For the text-containing cell, return its midpoint in (X, Y) coordinate format. 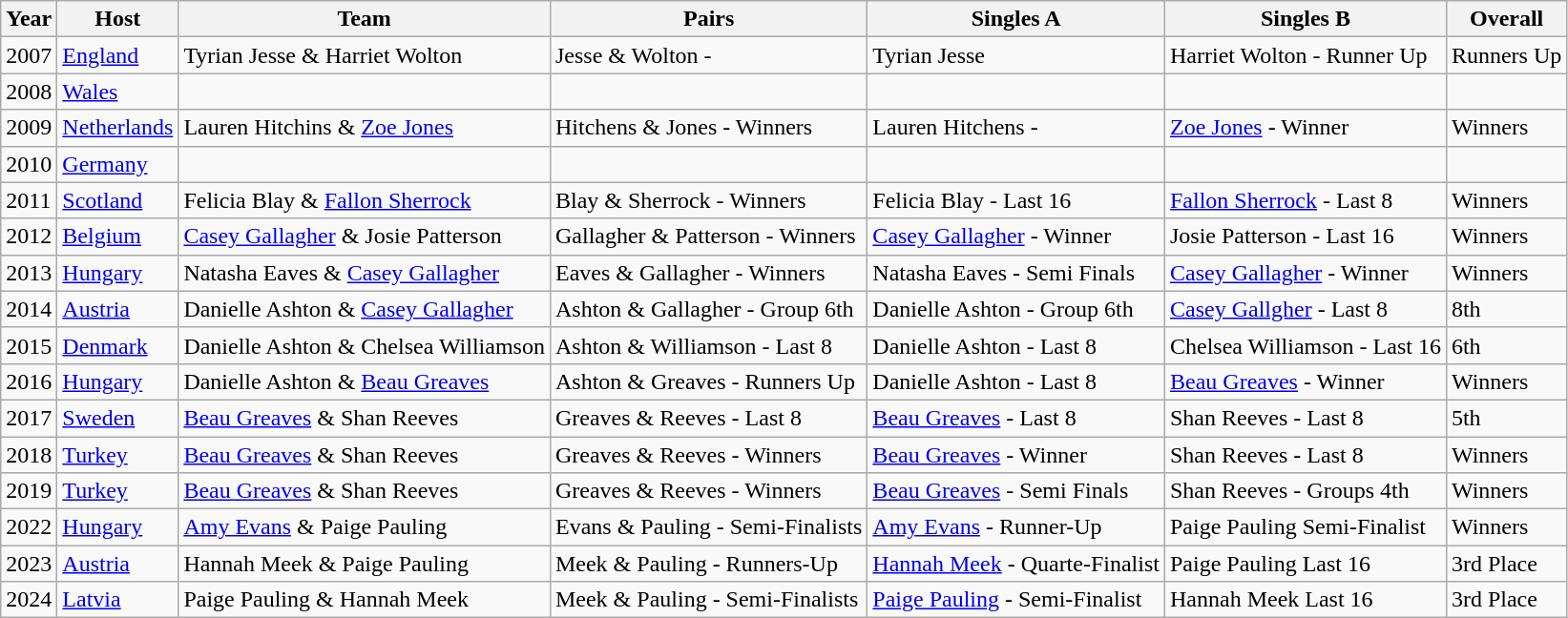
Tyrian Jesse & Harriet Wolton (365, 55)
Natasha Eaves - Semi Finals (1016, 273)
2024 (29, 600)
2008 (29, 92)
Danielle Ashton & Chelsea Williamson (365, 345)
Wales (118, 92)
2009 (29, 128)
Amy Evans - Runner-Up (1016, 527)
Josie Patterson - Last 16 (1306, 237)
Evans & Pauling - Semi-Finalists (708, 527)
Danielle Ashton & Beau Greaves (365, 381)
8th (1506, 309)
Beau Greaves - Semi Finals (1016, 491)
Greaves & Reeves - Last 8 (708, 418)
2014 (29, 309)
Paige Pauling Last 16 (1306, 564)
Sweden (118, 418)
Danielle Ashton - Group 6th (1016, 309)
England (118, 55)
2015 (29, 345)
Chelsea Williamson - Last 16 (1306, 345)
Belgium (118, 237)
Paige Pauling & Hannah Meek (365, 600)
Ashton & Gallagher - Group 6th (708, 309)
Hitchens & Jones - Winners (708, 128)
Team (365, 19)
Casey Gallagher & Josie Patterson (365, 237)
Zoe Jones - Winner (1306, 128)
Paige Pauling - Semi-Finalist (1016, 600)
Germany (118, 164)
Casey Gallgher - Last 8 (1306, 309)
Paige Pauling Semi-Finalist (1306, 527)
Year (29, 19)
2010 (29, 164)
Hannah Meek & Paige Pauling (365, 564)
Tyrian Jesse (1016, 55)
Shan Reeves - Groups 4th (1306, 491)
2018 (29, 455)
Denmark (118, 345)
2013 (29, 273)
6th (1506, 345)
2022 (29, 527)
Harriet Wolton - Runner Up (1306, 55)
Lauren Hitchens - (1016, 128)
Singles B (1306, 19)
Ashton & Greaves - Runners Up (708, 381)
2007 (29, 55)
2011 (29, 200)
Blay & Sherrock - Winners (708, 200)
Natasha Eaves & Casey Gallagher (365, 273)
Lauren Hitchins & Zoe Jones (365, 128)
2019 (29, 491)
Host (118, 19)
2012 (29, 237)
Eaves & Gallagher - Winners (708, 273)
Danielle Ashton & Casey Gallagher (365, 309)
Meek & Pauling - Runners-Up (708, 564)
2017 (29, 418)
Netherlands (118, 128)
Singles A (1016, 19)
2023 (29, 564)
5th (1506, 418)
Runners Up (1506, 55)
Jesse & Wolton - (708, 55)
Meek & Pauling - Semi-Finalists (708, 600)
Pairs (708, 19)
Latvia (118, 600)
Hannah Meek - Quarte-Finalist (1016, 564)
Fallon Sherrock - Last 8 (1306, 200)
Felicia Blay - Last 16 (1016, 200)
Hannah Meek Last 16 (1306, 600)
Amy Evans & Paige Pauling (365, 527)
Felicia Blay & Fallon Sherrock (365, 200)
Overall (1506, 19)
Ashton & Williamson - Last 8 (708, 345)
Scotland (118, 200)
Gallagher & Patterson - Winners (708, 237)
2016 (29, 381)
Beau Greaves - Last 8 (1016, 418)
